Detect which cell encompasses the target text, then output its (X, Y) center coordinate. 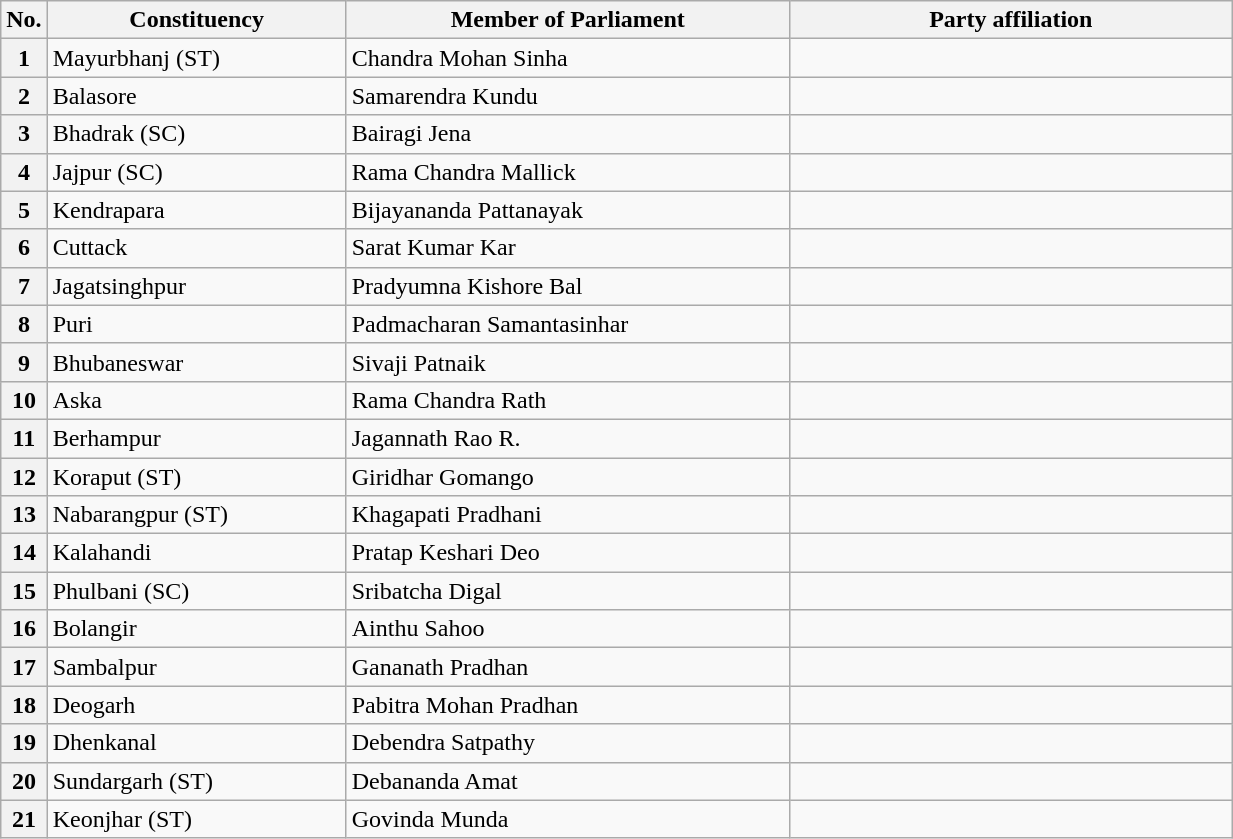
Padmacharan Samantasinhar (568, 324)
Jajpur (SC) (196, 172)
Constituency (196, 20)
10 (24, 400)
Rama Chandra Rath (568, 400)
Samarendra Kundu (568, 96)
Debananda Amat (568, 781)
16 (24, 629)
Chandra Mohan Sinha (568, 58)
Bhadrak (SC) (196, 134)
Bairagi Jena (568, 134)
Sambalpur (196, 667)
Mayurbhanj (ST) (196, 58)
Gananath Pradhan (568, 667)
Dhenkanal (196, 743)
Berhampur (196, 438)
Sivaji Patnaik (568, 362)
Puri (196, 324)
20 (24, 781)
Koraput (ST) (196, 477)
Bijayananda Pattanayak (568, 210)
13 (24, 515)
14 (24, 553)
Balasore (196, 96)
18 (24, 705)
Aska (196, 400)
Cuttack (196, 248)
1 (24, 58)
Sarat Kumar Kar (568, 248)
5 (24, 210)
8 (24, 324)
Member of Parliament (568, 20)
Bhubaneswar (196, 362)
15 (24, 591)
Bolangir (196, 629)
No. (24, 20)
Party affiliation (1010, 20)
Pabitra Mohan Pradhan (568, 705)
4 (24, 172)
21 (24, 819)
Kalahandi (196, 553)
Ainthu Sahoo (568, 629)
19 (24, 743)
Govinda Munda (568, 819)
11 (24, 438)
Khagapati Pradhani (568, 515)
Kendrapara (196, 210)
Rama Chandra Mallick (568, 172)
Phulbani (SC) (196, 591)
Nabarangpur (ST) (196, 515)
7 (24, 286)
Deogarh (196, 705)
3 (24, 134)
Giridhar Gomango (568, 477)
9 (24, 362)
Sribatcha Digal (568, 591)
Jagatsinghpur (196, 286)
Debendra Satpathy (568, 743)
6 (24, 248)
2 (24, 96)
Keonjhar (ST) (196, 819)
12 (24, 477)
Sundargarh (ST) (196, 781)
Pradyumna Kishore Bal (568, 286)
Pratap Keshari Deo (568, 553)
17 (24, 667)
Jagannath Rao R. (568, 438)
